Provide the [x, y] coordinate of the cell's center where the given text is located.  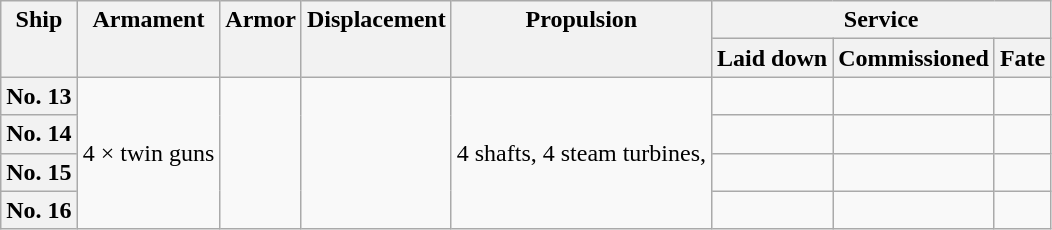
Displacement [376, 39]
Commissioned [914, 58]
No. 15 [39, 172]
No. 13 [39, 96]
No. 16 [39, 210]
4 shafts, 4 steam turbines, [581, 153]
Laid down [772, 58]
Ship [39, 39]
4 × twin guns [148, 153]
No. 14 [39, 134]
Armor [261, 39]
Armament [148, 39]
Service [882, 20]
Propulsion [581, 39]
Fate [1022, 58]
